Output the (X, Y) coordinate of the center of the cell containing the given text.  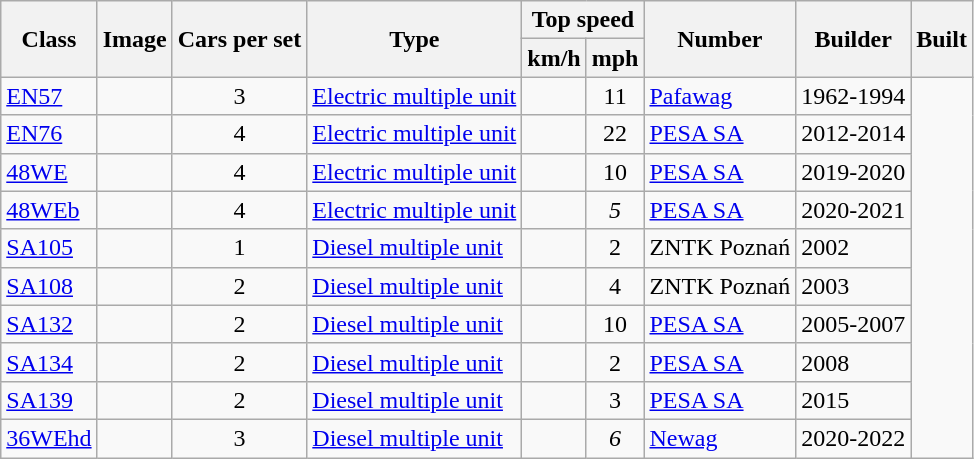
11 (615, 96)
2012-2014 (854, 134)
5 (615, 210)
2015 (854, 400)
mph (615, 58)
2020-2022 (854, 438)
Built (942, 39)
2020-2021 (854, 210)
SA134 (49, 362)
48WEb (49, 210)
22 (615, 134)
48WE (49, 172)
Type (414, 39)
SA139 (49, 400)
Class (49, 39)
2002 (854, 248)
SA132 (49, 324)
36WEhd (49, 438)
6 (615, 438)
2003 (854, 286)
EN76 (49, 134)
Cars per set (240, 39)
EN57 (49, 96)
Number (720, 39)
SA108 (49, 286)
km/h (554, 58)
2008 (854, 362)
Top speed (583, 20)
Builder (854, 39)
SA105 (49, 248)
2005-2007 (854, 324)
2019-2020 (854, 172)
Image (134, 39)
1 (240, 248)
1962-1994 (854, 96)
Newag (720, 438)
Pafawag (720, 96)
